Extract the [x, y] coordinate from the center of the cell holding the provided text.  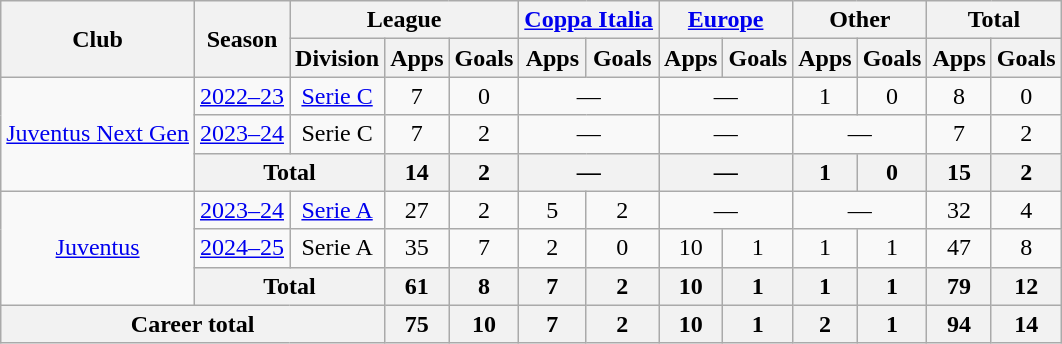
5 [552, 210]
32 [959, 210]
Coppa Italia [589, 20]
12 [1026, 286]
61 [417, 286]
75 [417, 324]
2022–23 [242, 96]
2024–25 [242, 248]
27 [417, 210]
35 [417, 248]
94 [959, 324]
15 [959, 172]
Other [860, 20]
79 [959, 286]
League [404, 20]
Division [338, 58]
Club [98, 39]
Juventus Next Gen [98, 134]
Season [242, 39]
47 [959, 248]
Europe [726, 20]
4 [1026, 210]
Juventus [98, 248]
Career total [193, 324]
